Locate the cell with the specified text and output its [x, y] center coordinate. 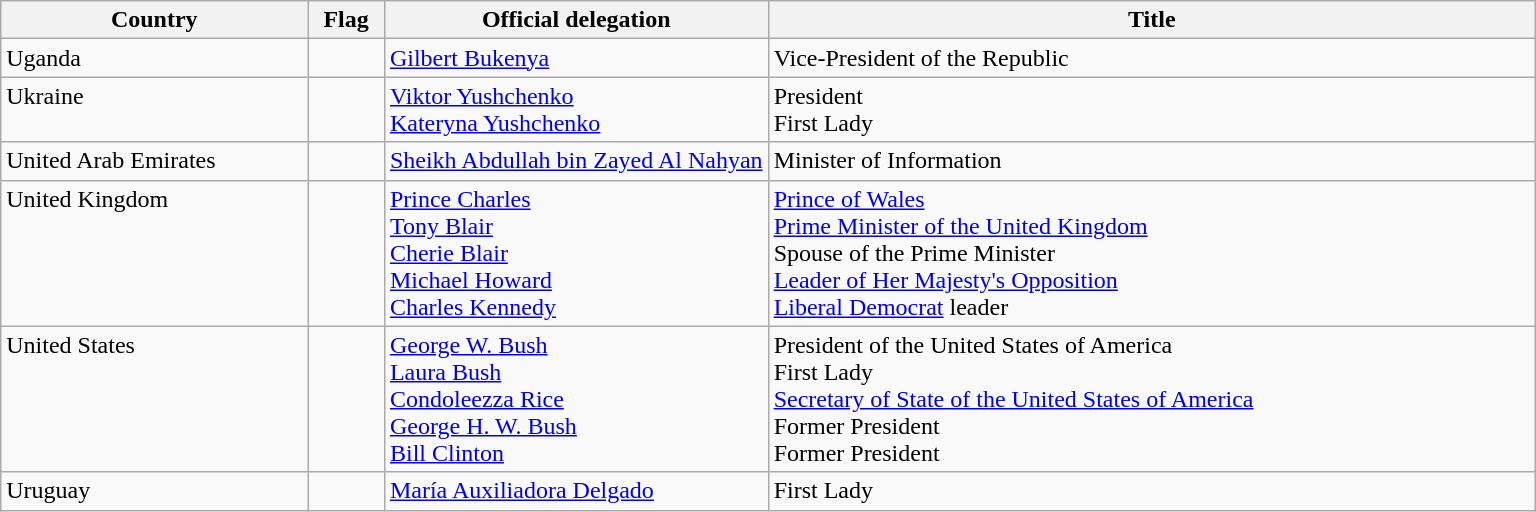
Flag [346, 20]
Uganda [154, 58]
United Arab Emirates [154, 161]
PresidentFirst Lady [1152, 110]
María Auxiliadora Delgado [576, 491]
Country [154, 20]
Prince CharlesTony BlairCherie BlairMichael Howard Charles Kennedy [576, 253]
Ukraine [154, 110]
Sheikh Abdullah bin Zayed Al Nahyan [576, 161]
Gilbert Bukenya [576, 58]
United Kingdom [154, 253]
First Lady [1152, 491]
Viktor YushchenkoKateryna Yushchenko [576, 110]
Vice-President of the Republic [1152, 58]
George W. BushLaura BushCondoleezza RiceGeorge H. W. BushBill Clinton [576, 399]
United States [154, 399]
Prince of WalesPrime Minister of the United KingdomSpouse of the Prime MinisterLeader of Her Majesty's OppositionLiberal Democrat leader [1152, 253]
Title [1152, 20]
President of the United States of AmericaFirst LadySecretary of State of the United States of AmericaFormer President Former President [1152, 399]
Official delegation [576, 20]
Uruguay [154, 491]
Minister of Information [1152, 161]
